Locate the cell with the specified text and output its [X, Y] center coordinate. 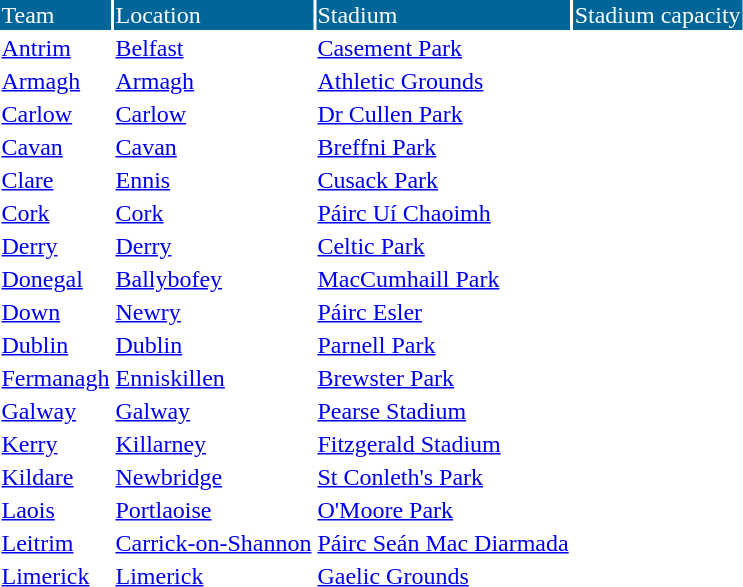
Celtic Park [443, 246]
Parnell Park [443, 345]
Páirc Esler [443, 312]
MacCumhaill Park [443, 279]
Donegal [56, 279]
Pearse Stadium [443, 411]
Breffni Park [443, 147]
Clare [56, 180]
Location [214, 15]
Newry [214, 312]
O'Moore Park [443, 510]
Down [56, 312]
St Conleth's Park [443, 477]
Leitrim [56, 543]
Páirc Uí Chaoimh [443, 213]
Laois [56, 510]
Cusack Park [443, 180]
Fitzgerald Stadium [443, 444]
Carrick-on-Shannon [214, 543]
Kerry [56, 444]
Fermanagh [56, 378]
Portlaoise [214, 510]
Belfast [214, 48]
Stadium [443, 15]
Casement Park [443, 48]
Páirc Seán Mac Diarmada [443, 543]
Dr Cullen Park [443, 114]
Ennis [214, 180]
Team [56, 15]
Ballybofey [214, 279]
Killarney [214, 444]
Antrim [56, 48]
Brewster Park [443, 378]
Athletic Grounds [443, 81]
Kildare [56, 477]
Stadium capacity [658, 15]
Enniskillen [214, 378]
Newbridge [214, 477]
